Extract the (X, Y) coordinate from the center of the cell holding the provided text.  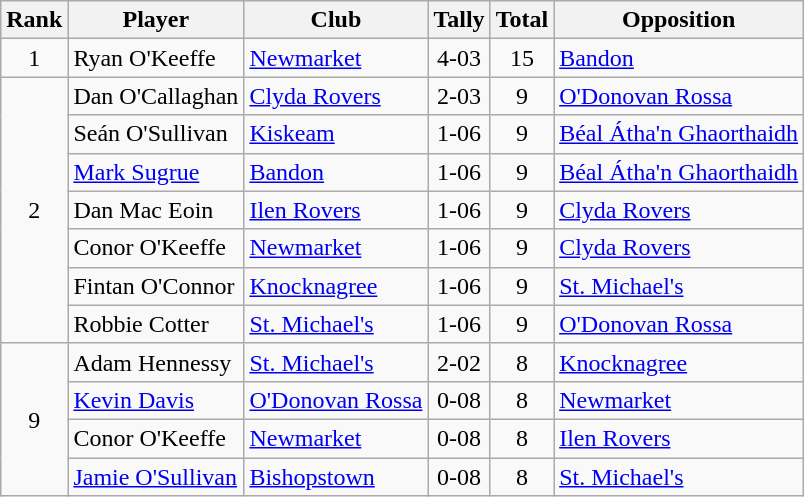
Dan O'Callaghan (156, 96)
15 (522, 58)
Bishopstown (336, 477)
Jamie O'Sullivan (156, 477)
2 (34, 210)
2-02 (459, 362)
Kevin Davis (156, 400)
Adam Hennessy (156, 362)
Robbie Cotter (156, 324)
Kiskeam (336, 134)
1 (34, 58)
Fintan O'Connor (156, 286)
Total (522, 20)
Seán O'Sullivan (156, 134)
Ryan O'Keeffe (156, 58)
2-03 (459, 96)
Opposition (679, 20)
Mark Sugrue (156, 172)
4-03 (459, 58)
Tally (459, 20)
Dan Mac Eoin (156, 210)
Club (336, 20)
Rank (34, 20)
Player (156, 20)
